From the cell containing the given text, extract its center point as (X, Y) coordinate. 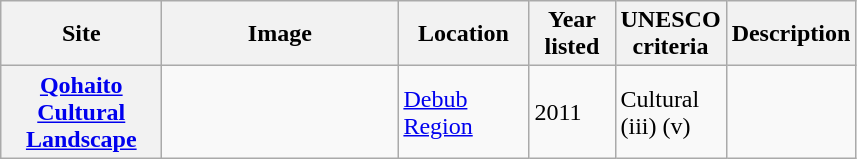
Cultural (iii) (v) (670, 112)
Site (82, 34)
UNESCO criteria (670, 34)
Debub Region (464, 112)
Year listed (572, 34)
2011 (572, 112)
Qohaito Cultural Landscape (82, 112)
Location (464, 34)
Image (280, 34)
Description (791, 34)
